Capture the cell that displays the provided text and extract its [x, y] central coordinate. 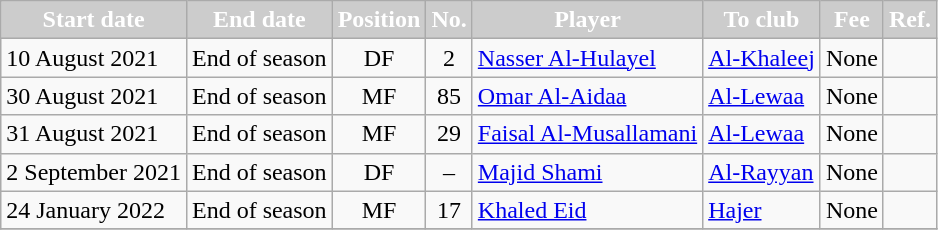
End date [259, 20]
10 August 2021 [94, 58]
– [449, 172]
Al-Rayyan [762, 172]
85 [449, 96]
2 [449, 58]
To club [762, 20]
Position [379, 20]
Nasser Al-Hulayel [587, 58]
24 January 2022 [94, 210]
29 [449, 134]
Fee [852, 20]
Majid Shami [587, 172]
2 September 2021 [94, 172]
Player [587, 20]
Khaled Eid [587, 210]
Hajer [762, 210]
Al-Khaleej [762, 58]
31 August 2021 [94, 134]
Omar Al-Aidaa [587, 96]
No. [449, 20]
Start date [94, 20]
Ref. [910, 20]
17 [449, 210]
30 August 2021 [94, 96]
Faisal Al-Musallamani [587, 134]
